Pinpoint the cell where the given text exists, returning its [x, y] midpoint coordinate. 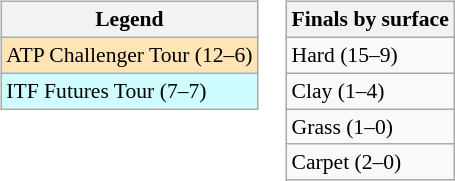
Carpet (2–0) [370, 162]
Grass (1–0) [370, 127]
ITF Futures Tour (7–7) [129, 91]
ATP Challenger Tour (12–6) [129, 55]
Legend [129, 20]
Finals by surface [370, 20]
Hard (15–9) [370, 55]
Clay (1–4) [370, 91]
